Determine the (X, Y) coordinate at the center of the cell enclosing the given text.  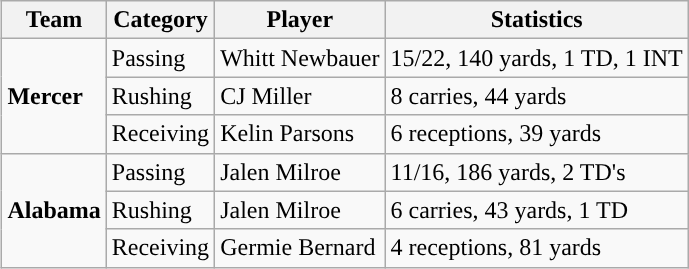
11/16, 186 yards, 2 TD's (536, 172)
Germie Bernard (300, 248)
Whitt Newbauer (300, 58)
CJ Miller (300, 96)
Statistics (536, 20)
8 carries, 44 yards (536, 96)
Player (300, 20)
Mercer (54, 96)
6 carries, 43 yards, 1 TD (536, 210)
Kelin Parsons (300, 134)
4 receptions, 81 yards (536, 248)
Team (54, 20)
15/22, 140 yards, 1 TD, 1 INT (536, 58)
6 receptions, 39 yards (536, 134)
Alabama (54, 210)
Category (160, 20)
